Output the [X, Y] coordinate of the center of the cell containing the given text.  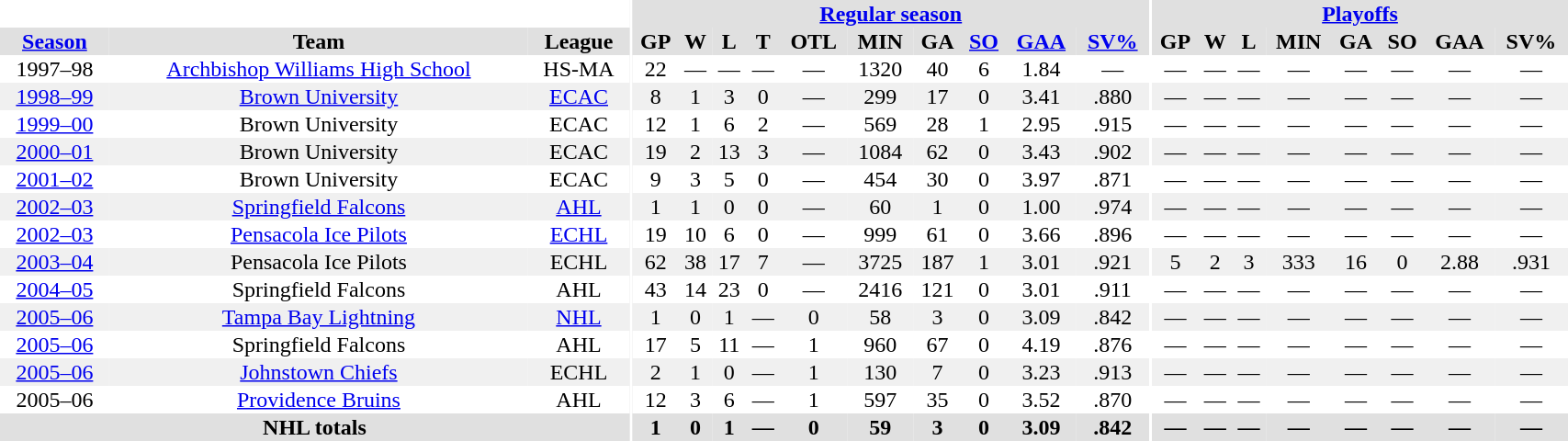
NHL totals [314, 427]
9 [656, 179]
Regular season [891, 14]
8 [656, 96]
3725 [880, 262]
67 [937, 345]
Playoffs [1360, 14]
16 [1356, 262]
2.95 [1042, 124]
130 [880, 372]
.896 [1113, 234]
960 [880, 345]
Tampa Bay Lightning [319, 317]
League [579, 41]
299 [880, 96]
3.97 [1042, 179]
121 [937, 289]
454 [880, 179]
3.41 [1042, 96]
999 [880, 234]
569 [880, 124]
.870 [1113, 400]
1084 [880, 152]
1997–98 [55, 69]
.913 [1113, 372]
.921 [1113, 262]
14 [696, 289]
3.23 [1042, 372]
3.43 [1042, 152]
2416 [880, 289]
187 [937, 262]
2001–02 [55, 179]
60 [880, 207]
.902 [1113, 152]
23 [729, 289]
2004–05 [55, 289]
OTL [814, 41]
38 [696, 262]
58 [880, 317]
1998–99 [55, 96]
22 [656, 69]
597 [880, 400]
43 [656, 289]
.871 [1113, 179]
4.19 [1042, 345]
28 [937, 124]
13 [729, 152]
59 [880, 427]
3.52 [1042, 400]
Providence Bruins [319, 400]
35 [937, 400]
.911 [1113, 289]
3.66 [1042, 234]
HS-MA [579, 69]
.880 [1113, 96]
11 [729, 345]
NHL [579, 317]
333 [1299, 262]
1999–00 [55, 124]
.876 [1113, 345]
1.00 [1042, 207]
Archbishop Williams High School [319, 69]
.974 [1113, 207]
Johnstown Chiefs [319, 372]
1320 [880, 69]
2003–04 [55, 262]
61 [937, 234]
10 [696, 234]
.915 [1113, 124]
.931 [1530, 262]
Team [319, 41]
1.84 [1042, 69]
40 [937, 69]
Season [55, 41]
30 [937, 179]
2.88 [1461, 262]
T [762, 41]
2000–01 [55, 152]
